Find where the given text appears and provide that cell's center as [X, Y] coordinate. 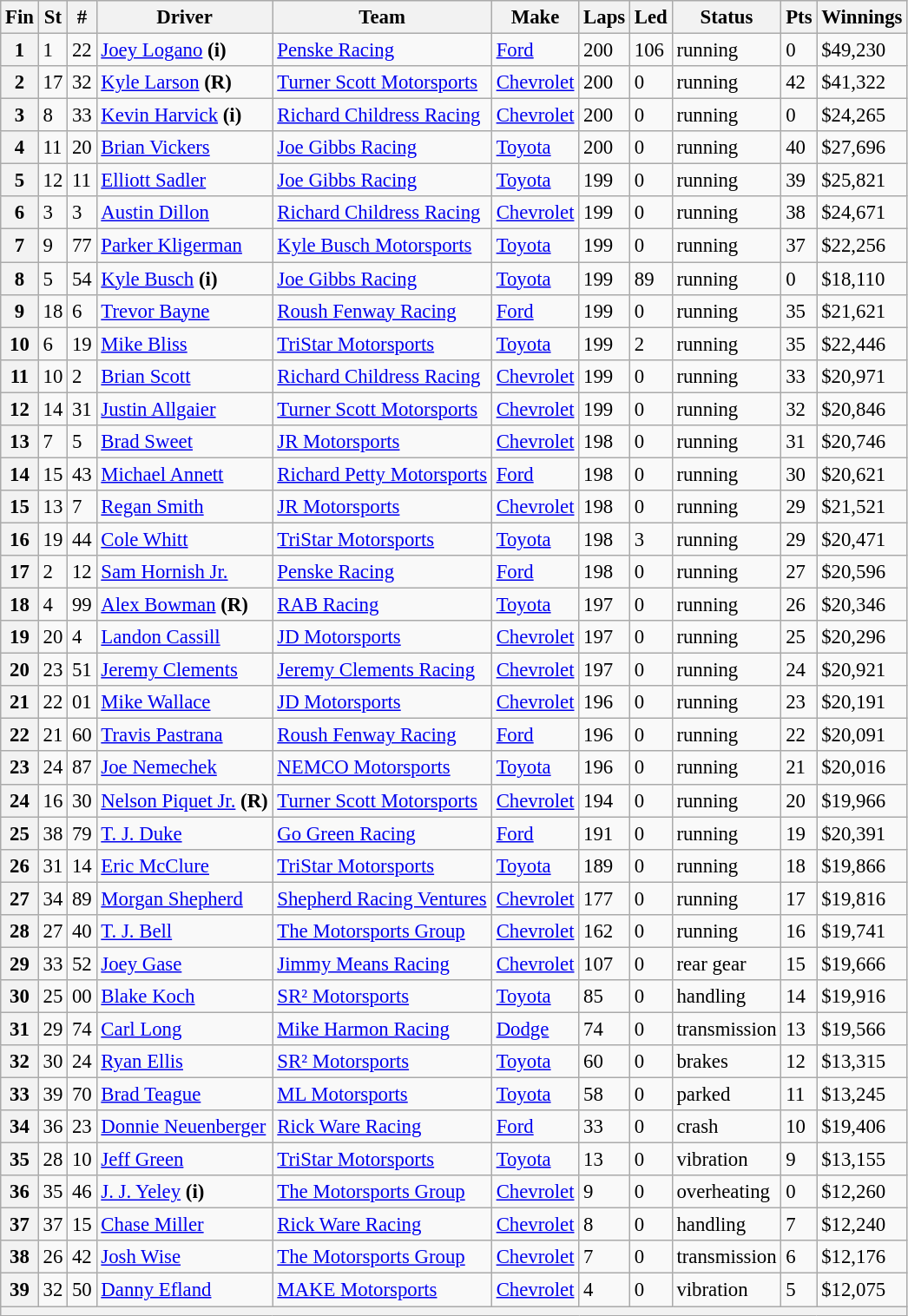
$20,921 [862, 670]
$19,816 [862, 898]
Kevin Harvick (i) [184, 115]
$21,621 [862, 311]
Alex Bowman (R) [184, 605]
$25,821 [862, 181]
$20,391 [862, 833]
St [52, 17]
85 [604, 997]
107 [604, 964]
Status [727, 17]
Justin Allgaier [184, 409]
Danny Efland [184, 1290]
70 [82, 1095]
$12,240 [862, 1225]
overheating [727, 1192]
Blake Koch [184, 997]
MAKE Motorsports [382, 1290]
Brian Scott [184, 376]
$27,696 [862, 148]
54 [82, 279]
Trevor Bayne [184, 311]
$22,446 [862, 344]
Brad Sweet [184, 442]
Kyle Busch Motorsports [382, 246]
Josh Wise [184, 1258]
Morgan Shepherd [184, 898]
Fin [20, 17]
Elliott Sadler [184, 181]
$12,176 [862, 1258]
$21,521 [862, 507]
$13,155 [862, 1160]
$24,671 [862, 213]
Joey Gase [184, 964]
$19,566 [862, 1029]
Go Green Racing [382, 833]
79 [82, 833]
00 [82, 997]
Driver [184, 17]
Jimmy Means Racing [382, 964]
Kyle Busch (i) [184, 279]
Kyle Larson (R) [184, 82]
Austin Dillon [184, 213]
Mike Wallace [184, 702]
RAB Racing [382, 605]
$24,265 [862, 115]
Mike Bliss [184, 344]
Mike Harmon Racing [382, 1029]
$19,406 [862, 1127]
Jeremy Clements [184, 670]
Joey Logano (i) [184, 50]
99 [82, 605]
77 [82, 246]
Regan Smith [184, 507]
87 [82, 768]
Brad Teague [184, 1095]
$20,016 [862, 768]
$19,916 [862, 997]
$19,666 [862, 964]
J. J. Yeley (i) [184, 1192]
194 [604, 800]
$20,346 [862, 605]
Donnie Neuenberger [184, 1127]
58 [604, 1095]
177 [604, 898]
$18,110 [862, 279]
$49,230 [862, 50]
NEMCO Motorsports [382, 768]
Parker Kligerman [184, 246]
Nelson Piquet Jr. (R) [184, 800]
Sam Hornish Jr. [184, 572]
$41,322 [862, 82]
$19,866 [862, 865]
T. J. Duke [184, 833]
51 [82, 670]
$20,971 [862, 376]
T. J. Bell [184, 931]
Laps [604, 17]
# [82, 17]
Michael Annett [184, 474]
$20,471 [862, 539]
$13,315 [862, 1062]
$20,621 [862, 474]
Ryan Ellis [184, 1062]
brakes [727, 1062]
$20,296 [862, 637]
$20,596 [862, 572]
44 [82, 539]
Richard Petty Motorsports [382, 474]
Jeff Green [184, 1160]
$22,256 [862, 246]
43 [82, 474]
Cole Whitt [184, 539]
191 [604, 833]
$20,191 [862, 702]
Landon Cassill [184, 637]
189 [604, 865]
$19,741 [862, 931]
Team [382, 17]
Shepherd Racing Ventures [382, 898]
rear gear [727, 964]
Chase Miller [184, 1225]
Brian Vickers [184, 148]
$13,245 [862, 1095]
parked [727, 1095]
Led [651, 17]
$20,846 [862, 409]
162 [604, 931]
Joe Nemechek [184, 768]
52 [82, 964]
Winnings [862, 17]
$19,966 [862, 800]
$12,075 [862, 1290]
crash [727, 1127]
Eric McClure [184, 865]
Carl Long [184, 1029]
01 [82, 702]
46 [82, 1192]
Travis Pastrana [184, 735]
Make [535, 17]
ML Motorsports [382, 1095]
$20,091 [862, 735]
Pts [799, 17]
106 [651, 50]
$12,260 [862, 1192]
Jeremy Clements Racing [382, 670]
$20,746 [862, 442]
50 [82, 1290]
Dodge [535, 1029]
